Return [x, y] of the center of cell containing provided text 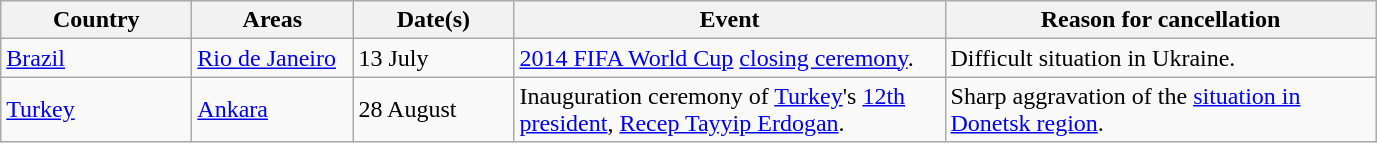
13 July [434, 58]
Ankara [272, 110]
28 August [434, 110]
Areas [272, 20]
Sharp aggravation of the situation in Donetsk region. [1160, 110]
Brazil [96, 58]
Date(s) [434, 20]
Difficult situation in Ukraine. [1160, 58]
Reason for cancellation [1160, 20]
Turkey [96, 110]
Rio de Janeiro [272, 58]
Event [730, 20]
Country [96, 20]
Inauguration ceremony of Turkey's 12th president, Recep Tayyip Erdogan. [730, 110]
2014 FIFA World Cup closing ceremony. [730, 58]
